Return the [x, y] coordinate for the center point of the cell that contains the specified text.  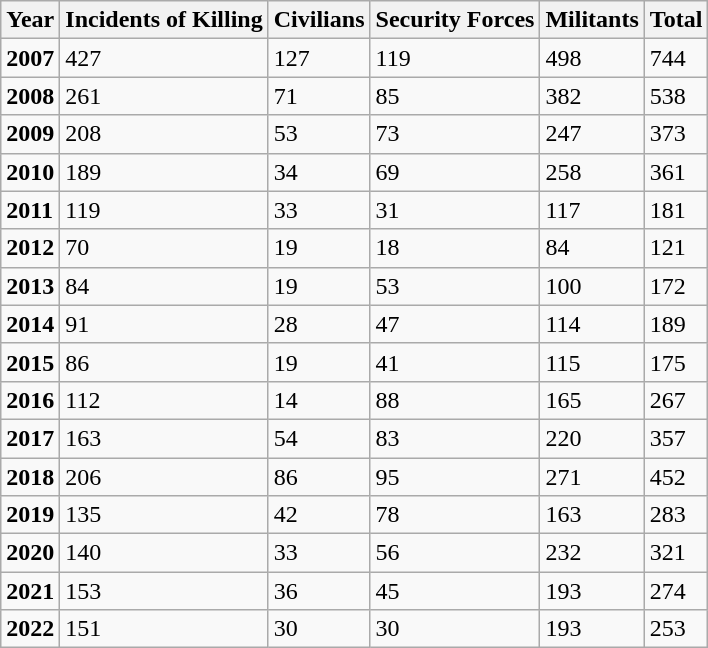
2013 [30, 286]
56 [455, 553]
2010 [30, 172]
452 [676, 477]
427 [164, 58]
361 [676, 172]
71 [319, 96]
135 [164, 515]
91 [164, 324]
70 [164, 248]
258 [592, 172]
274 [676, 591]
73 [455, 134]
153 [164, 591]
2015 [30, 362]
151 [164, 629]
2012 [30, 248]
54 [319, 438]
2018 [30, 477]
271 [592, 477]
208 [164, 134]
18 [455, 248]
121 [676, 248]
95 [455, 477]
140 [164, 553]
28 [319, 324]
34 [319, 172]
88 [455, 400]
2014 [30, 324]
127 [319, 58]
Security Forces [455, 20]
373 [676, 134]
175 [676, 362]
382 [592, 96]
2007 [30, 58]
2017 [30, 438]
36 [319, 591]
165 [592, 400]
498 [592, 58]
114 [592, 324]
42 [319, 515]
2020 [30, 553]
267 [676, 400]
45 [455, 591]
83 [455, 438]
283 [676, 515]
357 [676, 438]
744 [676, 58]
117 [592, 210]
220 [592, 438]
Militants [592, 20]
247 [592, 134]
Total [676, 20]
2019 [30, 515]
115 [592, 362]
2022 [30, 629]
2008 [30, 96]
181 [676, 210]
85 [455, 96]
232 [592, 553]
41 [455, 362]
2021 [30, 591]
69 [455, 172]
14 [319, 400]
2011 [30, 210]
78 [455, 515]
Incidents of Killing [164, 20]
261 [164, 96]
206 [164, 477]
2016 [30, 400]
112 [164, 400]
31 [455, 210]
Year [30, 20]
100 [592, 286]
172 [676, 286]
47 [455, 324]
253 [676, 629]
321 [676, 553]
2009 [30, 134]
Civilians [319, 20]
538 [676, 96]
